For the text-containing cell, return its midpoint in (x, y) coordinate format. 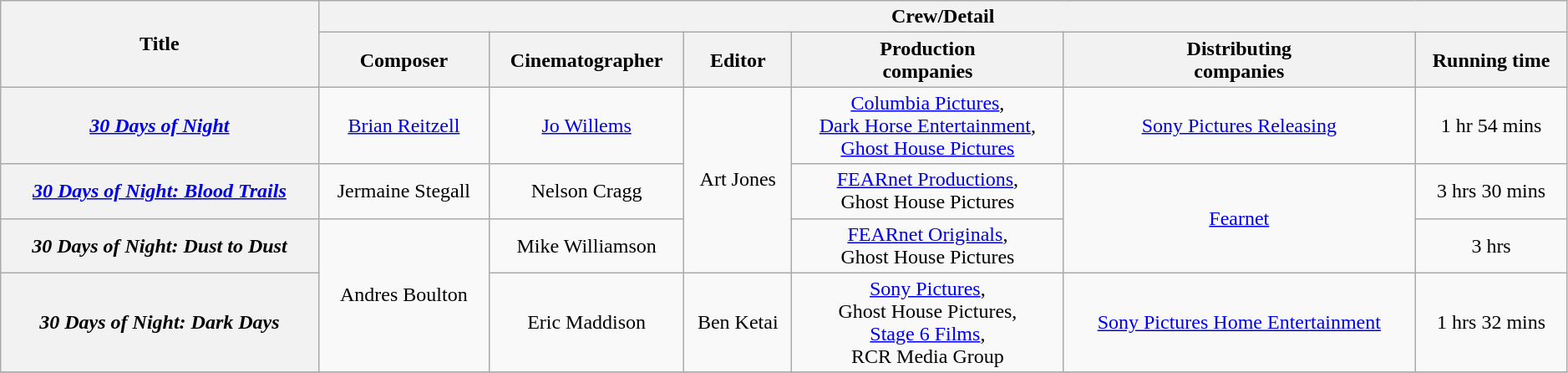
30 Days of Night: Dust to Dust (160, 246)
Sony Pictures, Ghost House Pictures, Stage 6 Films, RCR Media Group (927, 323)
Ben Ketai (738, 323)
3 hrs 30 mins (1491, 191)
Title (160, 43)
Production companies (927, 60)
Columbia Pictures, Dark Horse Entertainment, Ghost House Pictures (927, 125)
FEARnet Productions, Ghost House Pictures (927, 191)
Jo Willems (586, 125)
Andres Boulton (404, 295)
Cinematographer (586, 60)
3 hrs (1491, 246)
Running time (1491, 60)
Crew/Detail (942, 17)
Editor (738, 60)
1 hrs 32 mins (1491, 323)
Nelson Cragg (586, 191)
1 hr 54 mins (1491, 125)
30 Days of Night: Dark Days (160, 323)
Mike Williamson (586, 246)
Sony Pictures Home Entertainment (1240, 323)
Brian Reitzell (404, 125)
Composer (404, 60)
Art Jones (738, 180)
30 Days of Night (160, 125)
Fearnet (1240, 218)
30 Days of Night: Blood Trails (160, 191)
Distributing companies (1240, 60)
FEARnet Originals, Ghost House Pictures (927, 246)
Sony Pictures Releasing (1240, 125)
Eric Maddison (586, 323)
Jermaine Stegall (404, 191)
